Capture the cell that displays the provided text and extract its [x, y] central coordinate. 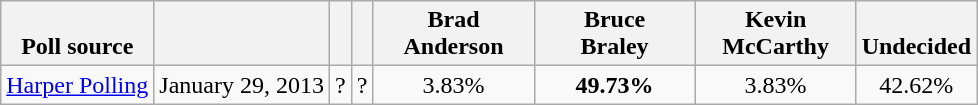
Harper Polling [78, 85]
BradAnderson [454, 34]
KevinMcCarthy [776, 34]
Poll source [78, 34]
January 29, 2013 [242, 85]
49.73% [614, 85]
42.62% [916, 85]
Undecided [916, 34]
BruceBraley [614, 34]
